From the cell containing the given text, extract its center point as (X, Y) coordinate. 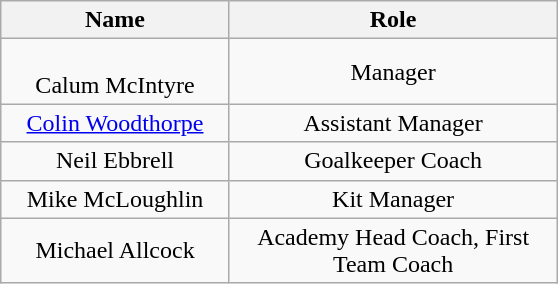
Name (116, 20)
Calum McIntyre (116, 72)
Manager (393, 72)
Mike McLoughlin (116, 199)
Role (393, 20)
Kit Manager (393, 199)
Academy Head Coach, First Team Coach (393, 250)
Colin Woodthorpe (116, 123)
Goalkeeper Coach (393, 161)
Michael Allcock (116, 250)
Assistant Manager (393, 123)
Neil Ebbrell (116, 161)
